Determine the (X, Y) coordinate at the center of the cell enclosing the given text.  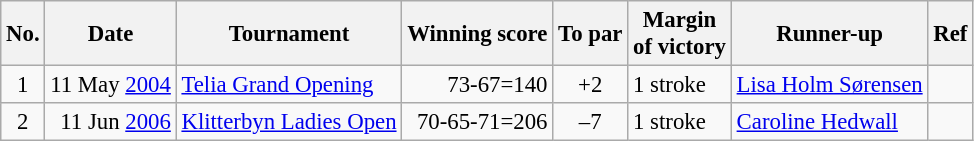
+2 (590, 85)
Date (110, 34)
11 May 2004 (110, 85)
Caroline Hedwall (830, 122)
Marginof victory (680, 34)
Telia Grand Opening (289, 85)
73-67=140 (478, 85)
Lisa Holm Sørensen (830, 85)
To par (590, 34)
1 (23, 85)
2 (23, 122)
–7 (590, 122)
Klitterbyn Ladies Open (289, 122)
Ref (950, 34)
Winning score (478, 34)
11 Jun 2006 (110, 122)
70-65-71=206 (478, 122)
Runner-up (830, 34)
Tournament (289, 34)
No. (23, 34)
